Determine the (X, Y) coordinate at the center of the cell enclosing the given text.  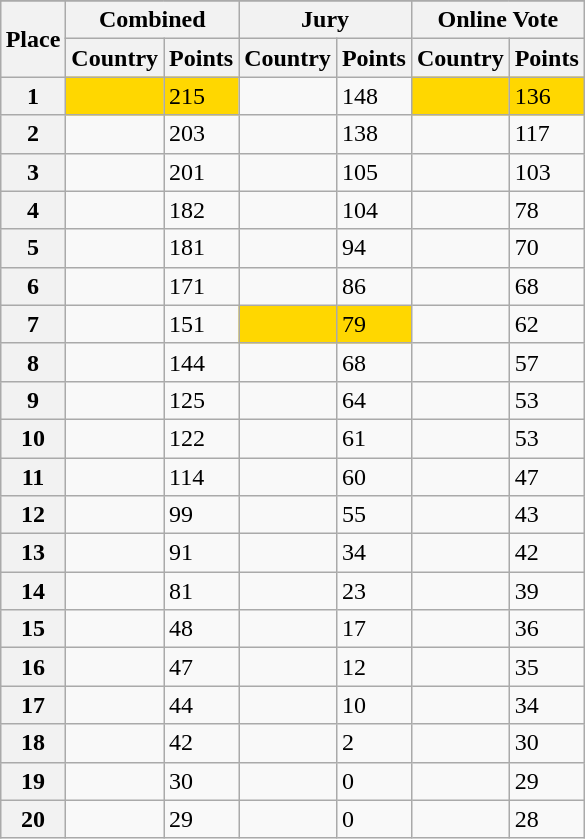
7 (33, 324)
15 (33, 629)
103 (546, 172)
203 (202, 134)
14 (33, 591)
28 (546, 819)
Combined (152, 20)
91 (202, 553)
43 (546, 515)
70 (546, 248)
125 (202, 400)
9 (33, 400)
148 (374, 96)
13 (33, 553)
138 (374, 134)
122 (202, 438)
151 (202, 324)
57 (546, 362)
16 (33, 667)
105 (374, 172)
11 (33, 477)
104 (374, 210)
Place (33, 39)
35 (546, 667)
36 (546, 629)
136 (546, 96)
3 (33, 172)
5 (33, 248)
171 (202, 286)
48 (202, 629)
182 (202, 210)
55 (374, 515)
8 (33, 362)
94 (374, 248)
117 (546, 134)
23 (374, 591)
64 (374, 400)
215 (202, 96)
78 (546, 210)
6 (33, 286)
44 (202, 705)
79 (374, 324)
18 (33, 743)
20 (33, 819)
144 (202, 362)
114 (202, 477)
60 (374, 477)
4 (33, 210)
39 (546, 591)
61 (374, 438)
201 (202, 172)
99 (202, 515)
19 (33, 781)
181 (202, 248)
Jury (326, 20)
Online Vote (498, 20)
81 (202, 591)
62 (546, 324)
86 (374, 286)
1 (33, 96)
